Capture the cell that displays the provided text and extract its (x, y) central coordinate. 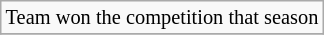
Team won the competition that season (162, 17)
